Return the (x, y) coordinate for the center point of the cell that contains the specified text.  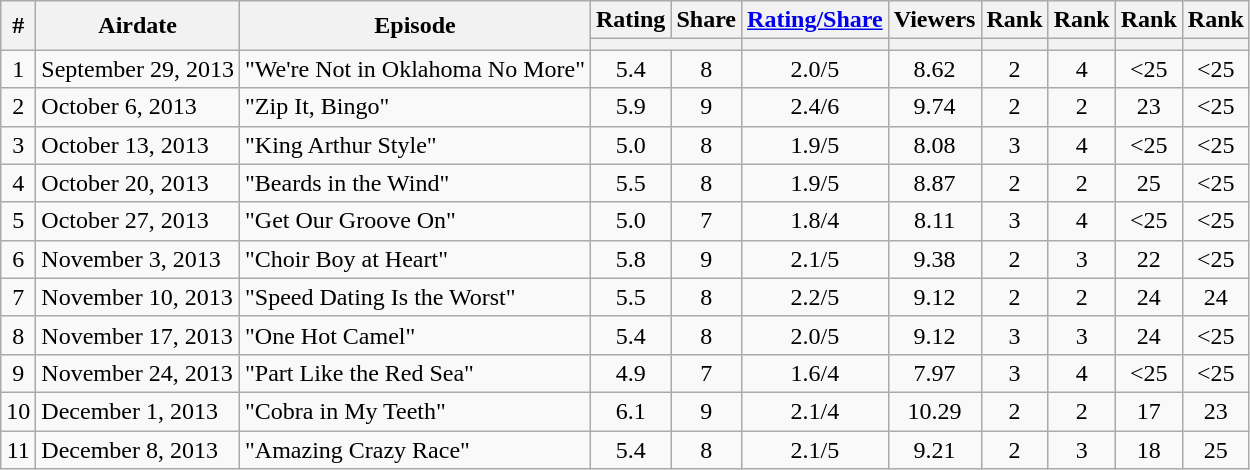
2.2/5 (816, 297)
# (18, 26)
November 17, 2013 (138, 335)
11 (18, 449)
"Amazing Crazy Race" (416, 449)
4.9 (630, 373)
7.97 (934, 373)
"Zip It, Bingo" (416, 107)
"Cobra in My Teeth" (416, 411)
"Choir Boy at Heart" (416, 259)
9.74 (934, 107)
"We're Not in Oklahoma No More" (416, 69)
6.1 (630, 411)
1.6/4 (816, 373)
"King Arthur Style" (416, 145)
Airdate (138, 26)
1 (18, 69)
1.8/4 (816, 221)
September 29, 2013 (138, 69)
October 6, 2013 (138, 107)
18 (1148, 449)
8.08 (934, 145)
8.62 (934, 69)
"Part Like the Red Sea" (416, 373)
October 13, 2013 (138, 145)
6 (18, 259)
Rating/Share (816, 20)
Episode (416, 26)
17 (1148, 411)
9.38 (934, 259)
8.11 (934, 221)
"Get Our Groove On" (416, 221)
December 1, 2013 (138, 411)
"One Hot Camel" (416, 335)
November 3, 2013 (138, 259)
"Beards in the Wind" (416, 183)
Viewers (934, 20)
2.1/4 (816, 411)
November 24, 2013 (138, 373)
"Speed Dating Is the Worst" (416, 297)
October 20, 2013 (138, 183)
October 27, 2013 (138, 221)
5 (18, 221)
5.8 (630, 259)
December 8, 2013 (138, 449)
10 (18, 411)
Rating (630, 20)
8.87 (934, 183)
10.29 (934, 411)
22 (1148, 259)
9.21 (934, 449)
November 10, 2013 (138, 297)
2.4/6 (816, 107)
5.9 (630, 107)
Share (706, 20)
